Provide the [x, y] coordinate of the cell's center where the given text is located.  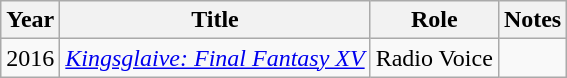
Title [215, 20]
Radio Voice [434, 58]
Year [30, 20]
Kingsglaive: Final Fantasy XV [215, 58]
Notes [532, 20]
2016 [30, 58]
Role [434, 20]
